From the cell containing the given text, extract its center point as (x, y) coordinate. 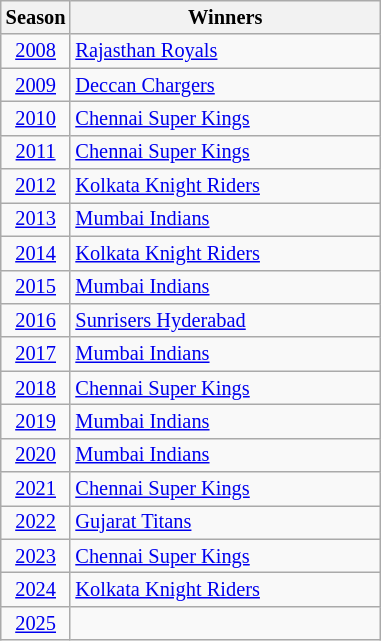
Sunrisers Hyderabad (225, 320)
2024 (36, 589)
2011 (36, 152)
Rajasthan Royals (225, 51)
2017 (36, 354)
2010 (36, 118)
Winners (225, 17)
2015 (36, 287)
2022 (36, 522)
2025 (36, 623)
2014 (36, 253)
Gujarat Titans (225, 522)
2023 (36, 556)
2020 (36, 455)
2018 (36, 388)
2019 (36, 421)
2013 (36, 219)
Season (36, 17)
2009 (36, 85)
2016 (36, 320)
2012 (36, 186)
2008 (36, 51)
Deccan Chargers (225, 85)
2021 (36, 489)
